For the text-containing cell, return its midpoint in [x, y] coordinate format. 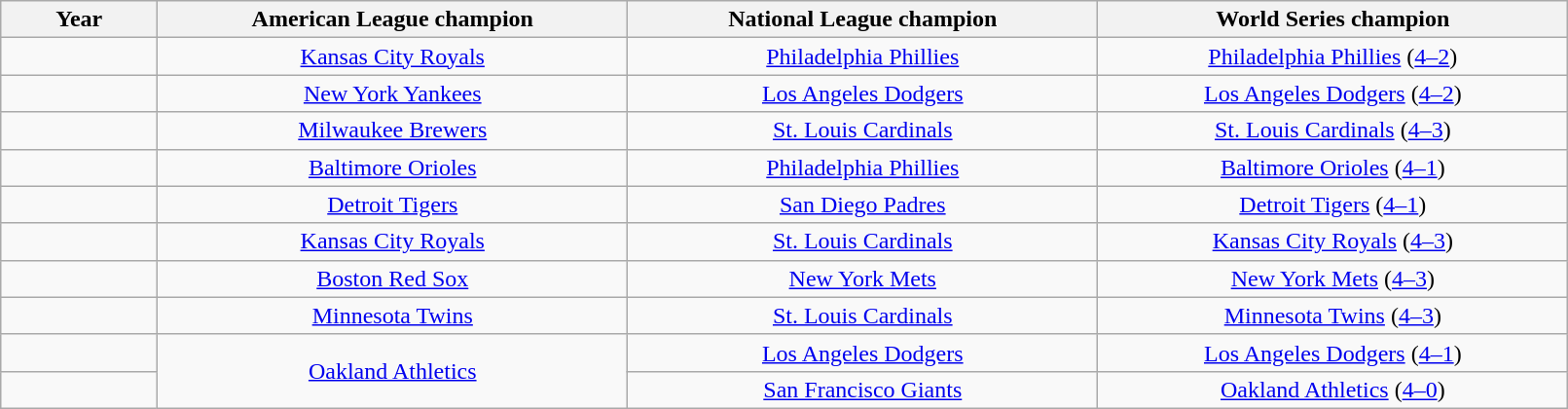
National League champion [862, 19]
World Series champion [1333, 19]
New York Yankees [393, 93]
St. Louis Cardinals (4–3) [1333, 130]
Detroit Tigers (4–1) [1333, 204]
Boston Red Sox [393, 279]
Minnesota Twins [393, 316]
Minnesota Twins (4–3) [1333, 316]
New York Mets (4–3) [1333, 279]
Year [80, 19]
Baltimore Orioles (4–1) [1333, 167]
Detroit Tigers [393, 204]
Oakland Athletics (4–0) [1333, 390]
Philadelphia Phillies (4–2) [1333, 56]
New York Mets [862, 279]
San Diego Padres [862, 204]
Oakland Athletics [393, 371]
San Francisco Giants [862, 390]
Milwaukee Brewers [393, 130]
Los Angeles Dodgers (4–1) [1333, 353]
Los Angeles Dodgers (4–2) [1333, 93]
Kansas City Royals (4–3) [1333, 242]
American League champion [393, 19]
Baltimore Orioles [393, 167]
